From the cell containing the given text, extract its center point as (X, Y) coordinate. 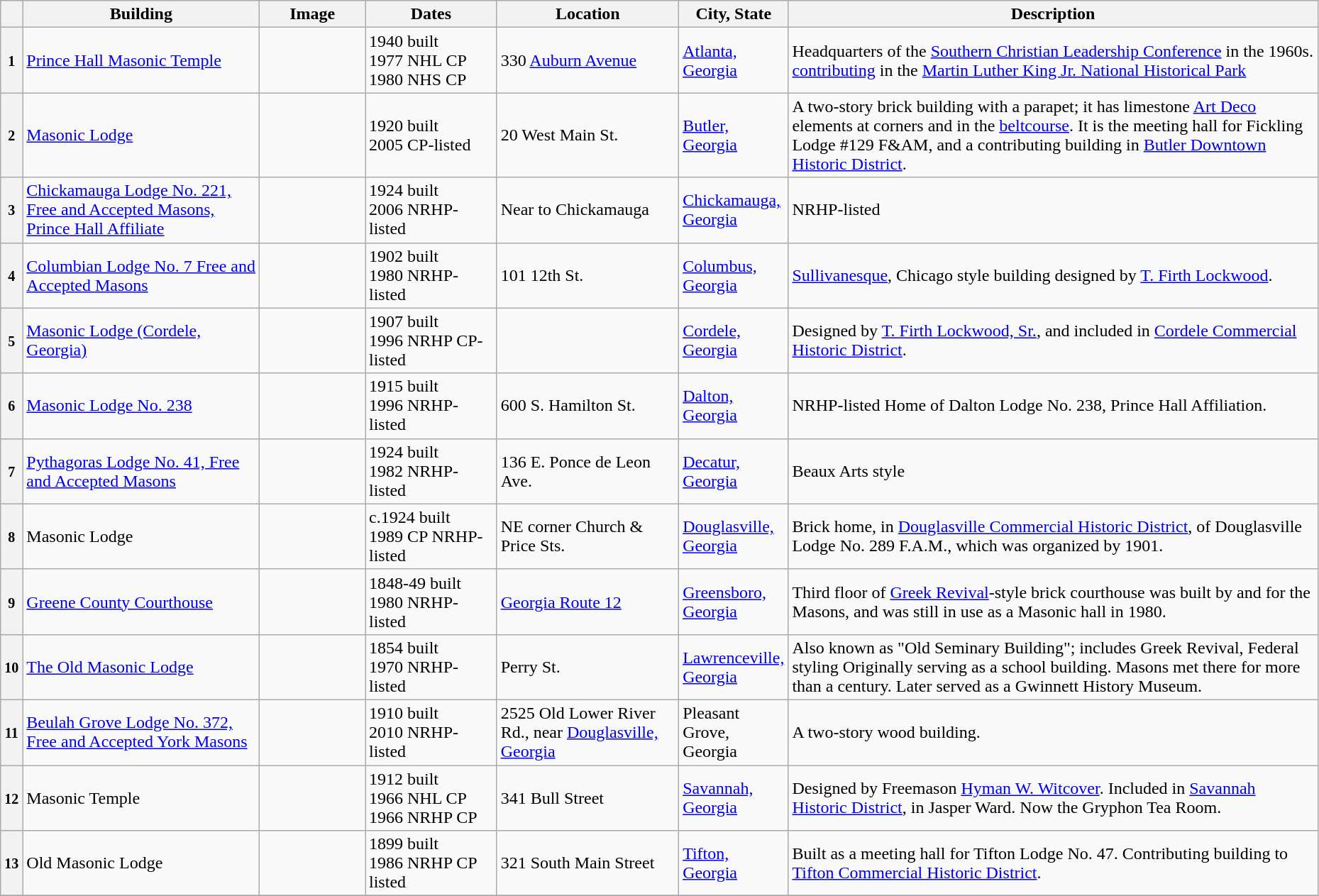
NRHP-listed (1053, 210)
NRHP-listed Home of Dalton Lodge No. 238, Prince Hall Affiliation. (1053, 406)
10 (11, 667)
1902 built1980 NRHP-listed (431, 275)
Savannah, Georgia (734, 797)
Greensboro, Georgia (734, 602)
Built as a meeting hall for Tifton Lodge No. 47. Contributing building to Tifton Commercial Historic District. (1053, 863)
Designed by Freemason Hyman W. Witcover. Included in Savannah Historic District, in Jasper Ward. Now the Gryphon Tea Room. (1053, 797)
Masonic Lodge (Cordele, Georgia) (141, 341)
The Old Masonic Lodge (141, 667)
Georgia Route 12 (587, 602)
1848-49 built1980 NRHP-listed (431, 602)
City, State (734, 14)
Columbus, Georgia (734, 275)
2525 Old Lower River Rd., near Douglasville, Georgia (587, 732)
Greene County Courthouse (141, 602)
Chickamauga, Georgia (734, 210)
8 (11, 536)
341 Bull Street (587, 797)
Old Masonic Lodge (141, 863)
Brick home, in Douglasville Commercial Historic District, of Douglasville Lodge No. 289 F.A.M., which was organized by 1901. (1053, 536)
321 South Main Street (587, 863)
Pleasant Grove, Georgia (734, 732)
600 S. Hamilton St. (587, 406)
Masonic Lodge No. 238 (141, 406)
13 (11, 863)
1924 built1982 NRHP-listed (431, 471)
Cordele, Georgia (734, 341)
Butler, Georgia (734, 135)
Location (587, 14)
7 (11, 471)
Dalton, Georgia (734, 406)
Decatur, Georgia (734, 471)
Perry St. (587, 667)
1920 built2005 CP-listed (431, 135)
NE corner Church & Price Sts. (587, 536)
Lawrenceville, Georgia (734, 667)
Douglasville, Georgia (734, 536)
1915 built1996 NRHP-listed (431, 406)
Near to Chickamauga (587, 210)
Masonic Temple (141, 797)
1907 built1996 NRHP CP-listed (431, 341)
330 Auburn Avenue (587, 60)
6 (11, 406)
Designed by T. Firth Lockwood, Sr., and included in Cordele Commercial Historic District. (1053, 341)
Pythagoras Lodge No. 41, Free and Accepted Masons (141, 471)
4 (11, 275)
Dates (431, 14)
1899 built1986 NRHP CP listed (431, 863)
136 E. Ponce de Leon Ave. (587, 471)
2 (11, 135)
9 (11, 602)
11 (11, 732)
1910 built2010 NRHP-listed (431, 732)
Building (141, 14)
Sullivanesque, Chicago style building designed by T. Firth Lockwood. (1053, 275)
Description (1053, 14)
c.1924 built1989 CP NRHP-listed (431, 536)
Tifton, Georgia (734, 863)
101 12th St. (587, 275)
1924 built2006 NRHP-listed (431, 210)
Image (312, 14)
Prince Hall Masonic Temple (141, 60)
1912 built1966 NHL CP1966 NRHP CP (431, 797)
5 (11, 341)
1 (11, 60)
Beulah Grove Lodge No. 372, Free and Accepted York Masons (141, 732)
Columbian Lodge No. 7 Free and Accepted Masons (141, 275)
A two-story wood building. (1053, 732)
Beaux Arts style (1053, 471)
20 West Main St. (587, 135)
Atlanta, Georgia (734, 60)
3 (11, 210)
1854 built1970 NRHP-listed (431, 667)
12 (11, 797)
Chickamauga Lodge No. 221, Free and Accepted Masons, Prince Hall Affiliate (141, 210)
1940 built1977 NHL CP1980 NHS CP (431, 60)
Headquarters of the Southern Christian Leadership Conference in the 1960s. contributing in the Martin Luther King Jr. National Historical Park (1053, 60)
Third floor of Greek Revival-style brick courthouse was built by and for the Masons, and was still in use as a Masonic hall in 1980. (1053, 602)
